Return the (X, Y) coordinate for the center point of the cell that contains the specified text.  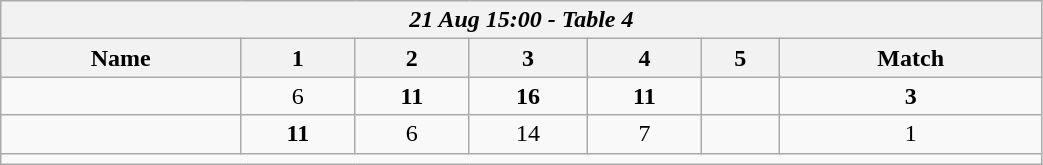
21 Aug 15:00 - Table 4 (522, 20)
4 (644, 58)
16 (528, 96)
14 (528, 134)
2 (412, 58)
Name (121, 58)
Match (910, 58)
5 (740, 58)
7 (644, 134)
